Identify which cell holds the provided text, then report its (X, Y) central coordinate. 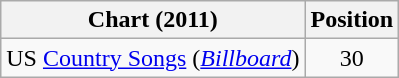
US Country Songs (Billboard) (153, 58)
Chart (2011) (153, 20)
30 (352, 58)
Position (352, 20)
